Extract the (X, Y) coordinate from the center of the cell holding the provided text.  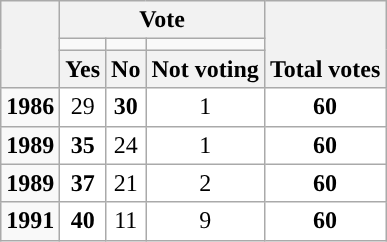
Yes (83, 69)
1986 (30, 107)
21 (126, 183)
1991 (30, 221)
30 (126, 107)
35 (83, 145)
Vote (162, 20)
Total votes (325, 44)
9 (205, 221)
11 (126, 221)
37 (83, 183)
40 (83, 221)
2 (205, 183)
29 (83, 107)
Not voting (205, 69)
24 (126, 145)
No (126, 69)
